Find where the given text appears and provide that cell's center as [x, y] coordinate. 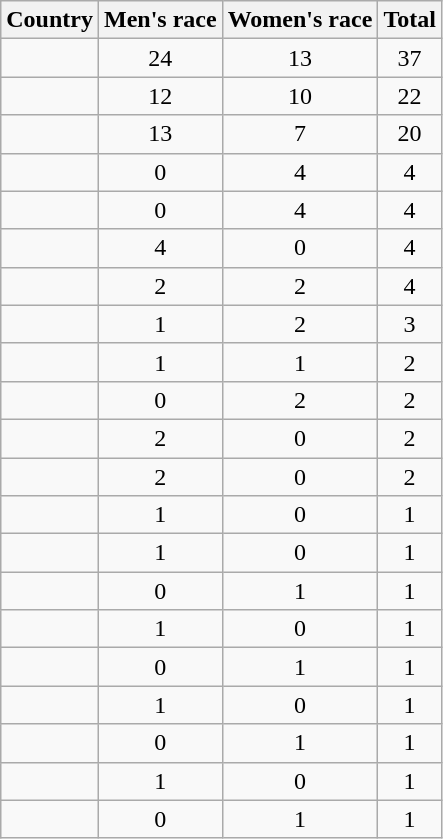
10 [300, 96]
3 [410, 324]
Men's race [160, 20]
12 [160, 96]
37 [410, 58]
24 [160, 58]
20 [410, 134]
Total [410, 20]
Country [50, 20]
Women's race [300, 20]
7 [300, 134]
22 [410, 96]
